From the cell containing the given text, extract its center point as (X, Y) coordinate. 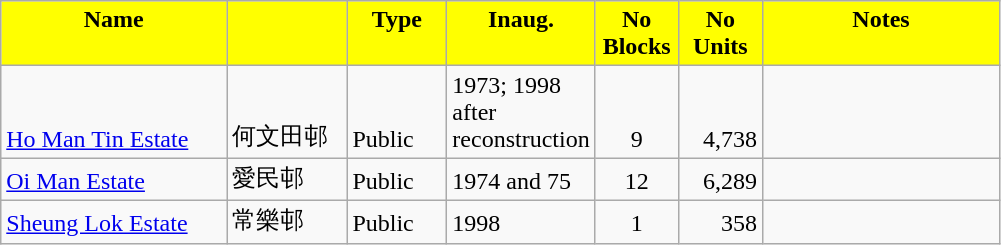
Oi Man Estate (114, 180)
常樂邨 (287, 222)
1998 (521, 222)
Type (397, 34)
4,738 (720, 112)
何文田邨 (287, 112)
Ho Man Tin Estate (114, 112)
9 (636, 112)
Name (114, 34)
Notes (880, 34)
1974 and 75 (521, 180)
No Units (720, 34)
358 (720, 222)
No Blocks (636, 34)
6,289 (720, 180)
1 (636, 222)
12 (636, 180)
愛民邨 (287, 180)
Sheung Lok Estate (114, 222)
1973; 1998 after reconstruction (521, 112)
Inaug. (521, 34)
